Output the (x, y) coordinate of the center of the cell containing the given text.  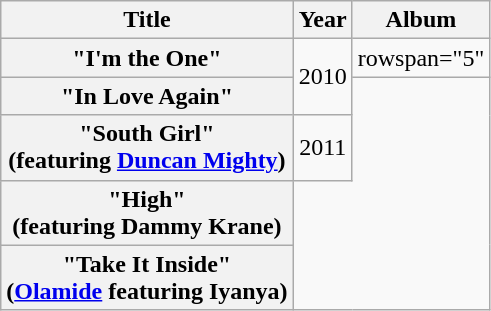
"In Love Again" (147, 96)
"South Girl"(featuring Duncan Mighty) (147, 148)
Album (421, 20)
2010 (322, 77)
"I'm the One" (147, 58)
Title (147, 20)
"Take It Inside"(Olamide featuring Iyanya) (147, 278)
"High"(featuring Dammy Krane) (147, 212)
Year (322, 20)
2011 (322, 148)
rowspan="5" (421, 58)
